Identify which cell holds the provided text, then report its [x, y] central coordinate. 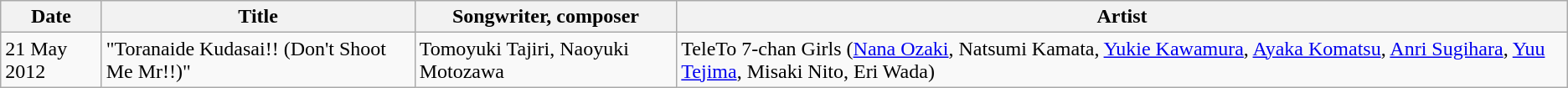
"Toranaide Kudasai!! (Don't Shoot Me Mr!!)" [258, 60]
Tomoyuki Tajiri, Naoyuki Motozawa [546, 60]
TeleTo 7-chan Girls (Nana Ozaki, Natsumi Kamata, Yukie Kawamura, Ayaka Komatsu, Anri Sugihara, Yuu Tejima, Misaki Nito, Eri Wada) [1122, 60]
Songwriter, composer [546, 17]
Artist [1122, 17]
21 May 2012 [51, 60]
Title [258, 17]
Date [51, 17]
